Output the [x, y] coordinate of the center of the cell containing the given text.  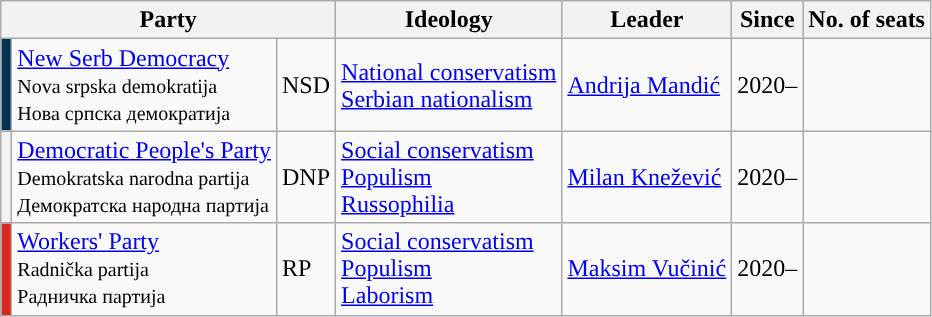
DNP [306, 177]
Social conservatismPopulism Laborism [449, 269]
RP [306, 269]
Workers' PartyRadnička partijaРадничка партија [144, 269]
No. of seats [867, 20]
Social conservatism PopulismRussophilia [449, 177]
New Serb DemocracyNova srpska demokratijaНова српска демократија [144, 85]
National conservatismSerbian nationalism [449, 85]
Andrija Mandić [647, 85]
NSD [306, 85]
Milan Knežević [647, 177]
Maksim Vučinić [647, 269]
Since [768, 20]
Democratic People's PartyDemokratska narodna partijaДемократска народна партија [144, 177]
Ideology [449, 20]
Leader [647, 20]
Party [168, 20]
